Return the (x, y) coordinate for the center point of the cell that contains the specified text.  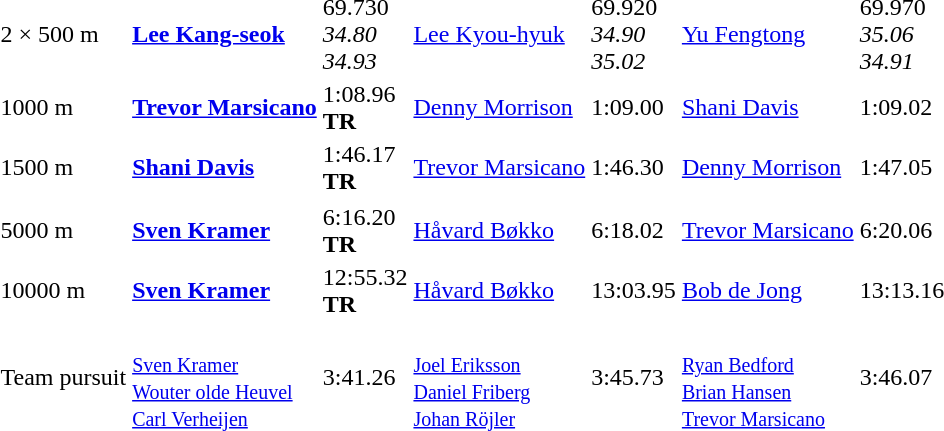
6:18.02 (634, 230)
1:08.96TR (365, 108)
1:09.00 (634, 108)
12:55.32TR (365, 290)
1:46.17TR (365, 168)
1:46.30 (634, 168)
Bob de Jong (768, 290)
6:16.20TR (365, 230)
13:03.95 (634, 290)
